For the text-containing cell, return its midpoint in [X, Y] coordinate format. 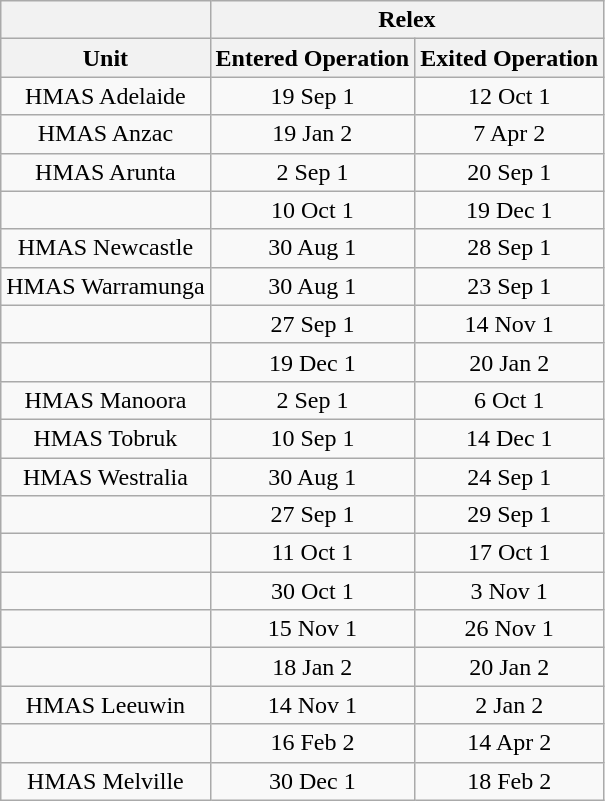
HMAS Anzac [106, 134]
18 Feb 2 [510, 781]
Relex [407, 20]
6 Oct 1 [510, 400]
HMAS Arunta [106, 172]
14 Dec 1 [510, 438]
HMAS Tobruk [106, 438]
30 Dec 1 [312, 781]
Unit [106, 58]
HMAS Manoora [106, 400]
11 Oct 1 [312, 553]
12 Oct 1 [510, 96]
Exited Operation [510, 58]
15 Nov 1 [312, 629]
19 Jan 2 [312, 134]
2 Jan 2 [510, 705]
10 Sep 1 [312, 438]
7 Apr 2 [510, 134]
HMAS Westralia [106, 477]
24 Sep 1 [510, 477]
HMAS Adelaide [106, 96]
18 Jan 2 [312, 667]
3 Nov 1 [510, 591]
HMAS Warramunga [106, 286]
16 Feb 2 [312, 743]
29 Sep 1 [510, 515]
19 Sep 1 [312, 96]
HMAS Melville [106, 781]
17 Oct 1 [510, 553]
14 Apr 2 [510, 743]
26 Nov 1 [510, 629]
28 Sep 1 [510, 248]
HMAS Leeuwin [106, 705]
20 Sep 1 [510, 172]
30 Oct 1 [312, 591]
Entered Operation [312, 58]
23 Sep 1 [510, 286]
10 Oct 1 [312, 210]
HMAS Newcastle [106, 248]
